Return [x, y] of the center of cell containing provided text 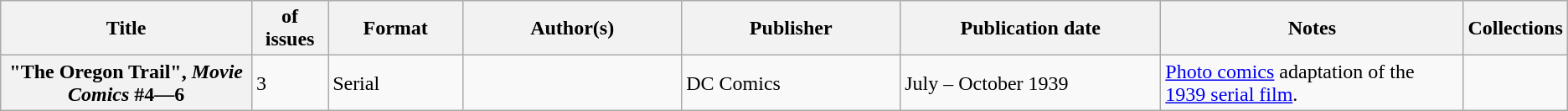
DC Comics [791, 82]
of issues [290, 29]
Publication date [1030, 29]
Format [395, 29]
July – October 1939 [1030, 82]
Collections [1515, 29]
Title [126, 29]
Publisher [791, 29]
"The Oregon Trail", Movie Comics #4—6 [126, 82]
Author(s) [573, 29]
Serial [395, 82]
Notes [1312, 29]
Photo comics adaptation of the 1939 serial film. [1312, 82]
3 [290, 82]
